Provide the (x, y) coordinate of the cell's center where the given text is located.  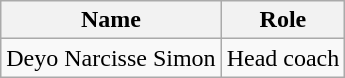
Name (111, 20)
Deyo Narcisse Simon (111, 58)
Head coach (283, 58)
Role (283, 20)
